Provide the (X, Y) coordinate of the cell's center where the given text is located.  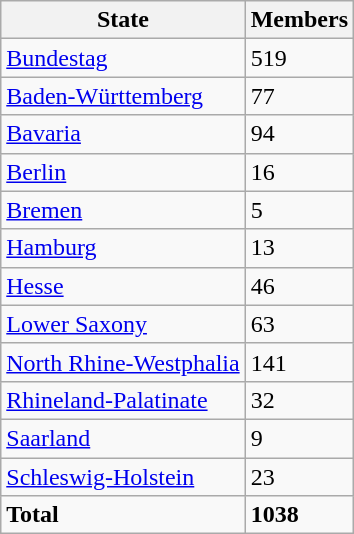
Bremen (123, 210)
5 (299, 210)
Bavaria (123, 134)
Schleswig-Holstein (123, 477)
Total (123, 515)
Bundestag (123, 58)
23 (299, 477)
77 (299, 96)
Members (299, 20)
Hesse (123, 286)
Saarland (123, 438)
94 (299, 134)
63 (299, 324)
Hamburg (123, 248)
9 (299, 438)
North Rhine-Westphalia (123, 362)
Baden-Württemberg (123, 96)
46 (299, 286)
32 (299, 400)
Rhineland-Palatinate (123, 400)
Lower Saxony (123, 324)
Berlin (123, 172)
State (123, 20)
141 (299, 362)
13 (299, 248)
519 (299, 58)
1038 (299, 515)
16 (299, 172)
